Pinpoint the cell where the given text exists, returning its [X, Y] midpoint coordinate. 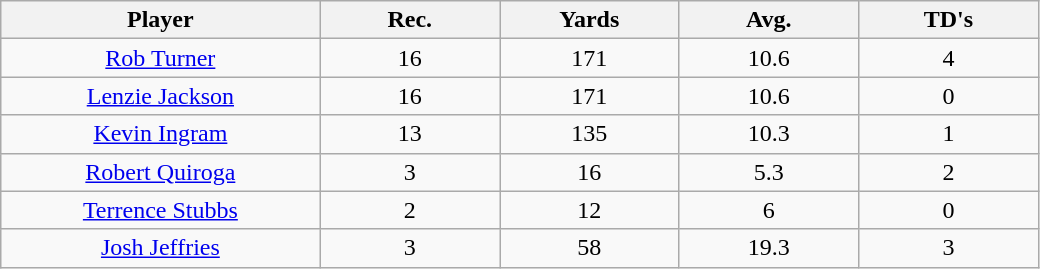
Josh Jeffries [160, 248]
Rob Turner [160, 58]
TD's [949, 20]
Yards [590, 20]
Player [160, 20]
58 [590, 248]
1 [949, 134]
Robert Quiroga [160, 172]
Lenzie Jackson [160, 96]
4 [949, 58]
Avg. [769, 20]
10.3 [769, 134]
13 [410, 134]
6 [769, 210]
5.3 [769, 172]
12 [590, 210]
Rec. [410, 20]
Terrence Stubbs [160, 210]
135 [590, 134]
Kevin Ingram [160, 134]
19.3 [769, 248]
